Determine the [X, Y] coordinate at the center of the cell enclosing the given text.  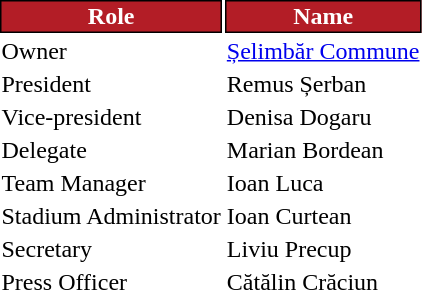
Team Manager [111, 183]
Șelimbăr Commune [323, 51]
Name [323, 16]
Role [111, 16]
Secretary [111, 249]
Remus Șerban [323, 84]
Ioan Curtean [323, 216]
Liviu Precup [323, 249]
Denisa Dogaru [323, 117]
Marian Bordean [323, 150]
Delegate [111, 150]
Owner [111, 51]
Stadium Administrator [111, 216]
President [111, 84]
Ioan Luca [323, 183]
Vice-president [111, 117]
